Identify which cell holds the provided text, then report its (X, Y) central coordinate. 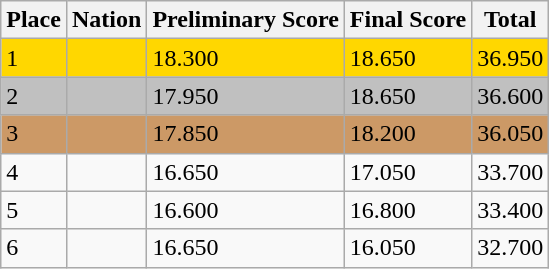
Total (510, 20)
33.400 (510, 210)
4 (34, 172)
17.850 (246, 134)
5 (34, 210)
Nation (106, 20)
36.050 (510, 134)
32.700 (510, 248)
33.700 (510, 172)
2 (34, 96)
Preliminary Score (246, 20)
36.950 (510, 58)
17.050 (408, 172)
18.300 (246, 58)
6 (34, 248)
36.600 (510, 96)
Place (34, 20)
17.950 (246, 96)
18.200 (408, 134)
16.600 (246, 210)
3 (34, 134)
1 (34, 58)
16.800 (408, 210)
Final Score (408, 20)
16.050 (408, 248)
